From the cell containing the given text, extract its center point as (x, y) coordinate. 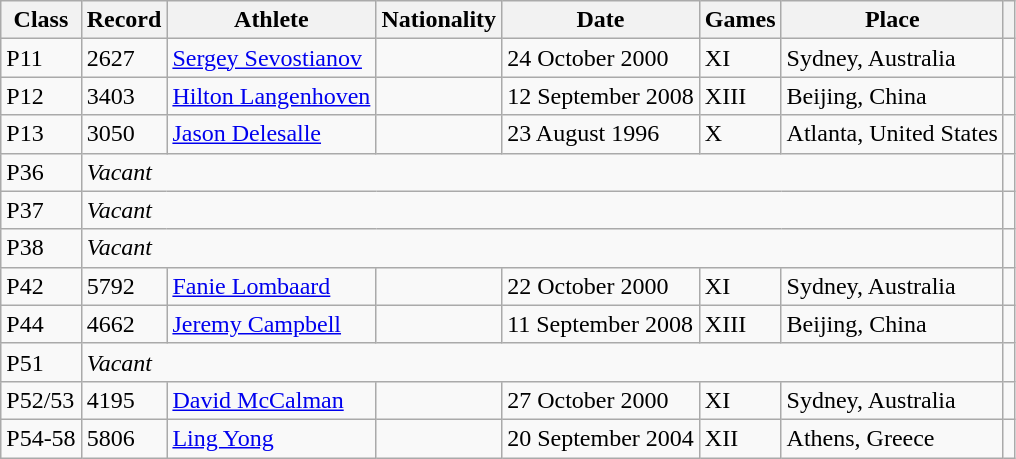
P13 (41, 134)
X (740, 134)
P51 (41, 362)
Sergey Sevostianov (272, 58)
Ling Yong (272, 438)
11 September 2008 (601, 324)
David McCalman (272, 400)
4195 (124, 400)
Athens, Greece (892, 438)
Athlete (272, 20)
Jeremy Campbell (272, 324)
27 October 2000 (601, 400)
XII (740, 438)
P36 (41, 172)
Nationality (439, 20)
22 October 2000 (601, 286)
Record (124, 20)
3050 (124, 134)
P42 (41, 286)
20 September 2004 (601, 438)
Fanie Lombaard (272, 286)
Class (41, 20)
3403 (124, 96)
Games (740, 20)
P38 (41, 248)
24 October 2000 (601, 58)
Place (892, 20)
P12 (41, 96)
Hilton Langenhoven (272, 96)
Date (601, 20)
P44 (41, 324)
23 August 1996 (601, 134)
2627 (124, 58)
P11 (41, 58)
P52/53 (41, 400)
P54-58 (41, 438)
Jason Delesalle (272, 134)
Atlanta, United States (892, 134)
P37 (41, 210)
5806 (124, 438)
12 September 2008 (601, 96)
4662 (124, 324)
5792 (124, 286)
